Provide the (X, Y) coordinate of the cell's center where the given text is located.  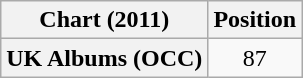
UK Albums (OCC) (104, 58)
87 (255, 58)
Chart (2011) (104, 20)
Position (255, 20)
